Return [x, y] of the center of cell containing provided text 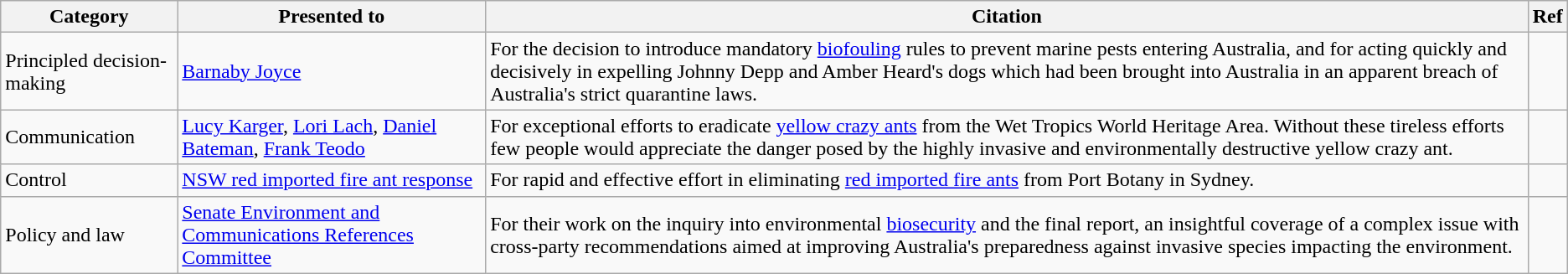
For rapid and effective effort in eliminating red imported fire ants from Port Botany in Sydney. [1007, 180]
NSW red imported fire ant response [332, 180]
Policy and law [89, 235]
Principled decision-making [89, 71]
Category [89, 17]
Lucy Karger, Lori Lach, Daniel Bateman, Frank Teodo [332, 137]
Presented to [332, 17]
Barnaby Joyce [332, 71]
Ref [1548, 17]
Citation [1007, 17]
Communication [89, 137]
Senate Environment and Communications References Committee [332, 235]
Control [89, 180]
